Extract the (X, Y) coordinate from the center of the cell holding the provided text.  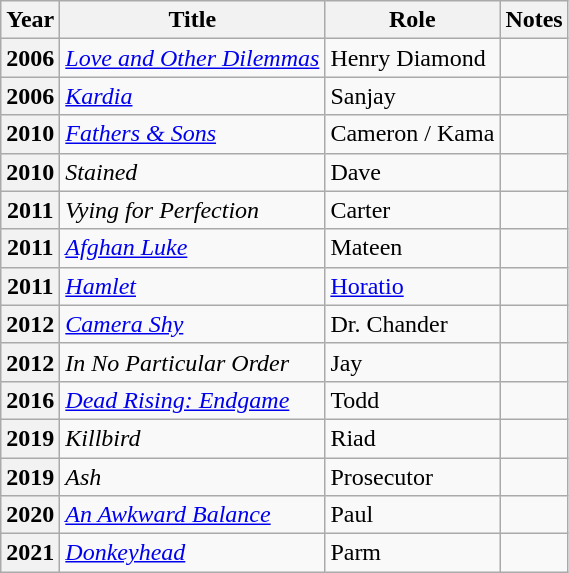
Dead Rising: Endgame (192, 400)
Stained (192, 172)
Hamlet (192, 286)
In No Particular Order (192, 362)
2021 (30, 553)
2020 (30, 515)
Afghan Luke (192, 248)
Vying for Perfection (192, 210)
Mateen (412, 248)
Fathers & Sons (192, 134)
Year (30, 20)
Riad (412, 438)
Role (412, 20)
Ash (192, 477)
Dave (412, 172)
Prosecutor (412, 477)
An Awkward Balance (192, 515)
Title (192, 20)
Jay (412, 362)
Parm (412, 553)
Love and Other Dilemmas (192, 58)
Dr. Chander (412, 324)
Killbird (192, 438)
Todd (412, 400)
Horatio (412, 286)
Camera Shy (192, 324)
Notes (534, 20)
Paul (412, 515)
Henry Diamond (412, 58)
Donkeyhead (192, 553)
Carter (412, 210)
Cameron / Kama (412, 134)
2016 (30, 400)
Sanjay (412, 96)
Kardia (192, 96)
